Locate the cell with the specified text and output its [x, y] center coordinate. 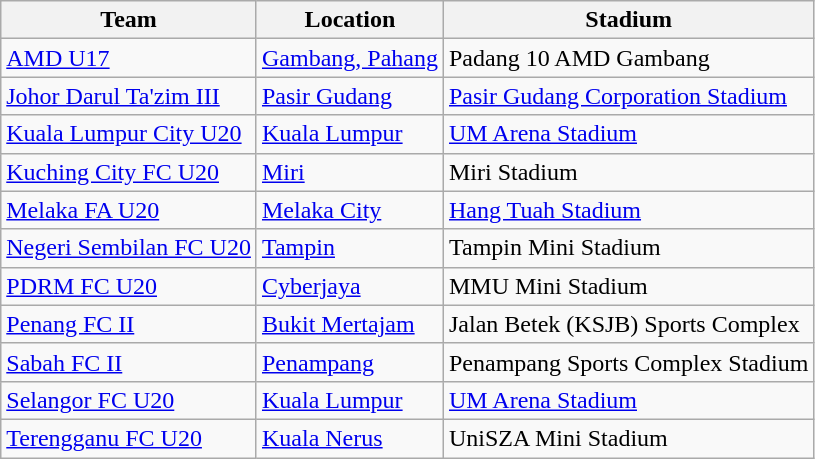
AMD U17 [129, 58]
PDRM FC U20 [129, 286]
Team [129, 20]
Penang FC II [129, 324]
Penampang Sports Complex Stadium [628, 362]
Tampin [350, 248]
Hang Tuah Stadium [628, 210]
Pasir Gudang Corporation Stadium [628, 96]
Cyberjaya [350, 286]
Penampang [350, 362]
Location [350, 20]
Negeri Sembilan FC U20 [129, 248]
Stadium [628, 20]
Jalan Betek (KSJB) Sports Complex [628, 324]
Gambang, Pahang [350, 58]
Kuala Lumpur City U20 [129, 134]
Padang 10 AMD Gambang [628, 58]
Selangor FC U20 [129, 400]
UniSZA Mini Stadium [628, 438]
Kuala Nerus [350, 438]
Melaka FA U20 [129, 210]
Sabah FC II [129, 362]
Pasir Gudang [350, 96]
Bukit Mertajam [350, 324]
Kuching City FC U20 [129, 172]
Tampin Mini Stadium [628, 248]
Terengganu FC U20 [129, 438]
Johor Darul Ta'zim III [129, 96]
MMU Mini Stadium [628, 286]
Melaka City [350, 210]
Miri Stadium [628, 172]
Miri [350, 172]
